Output the [x, y] coordinate of the center of the cell containing the given text.  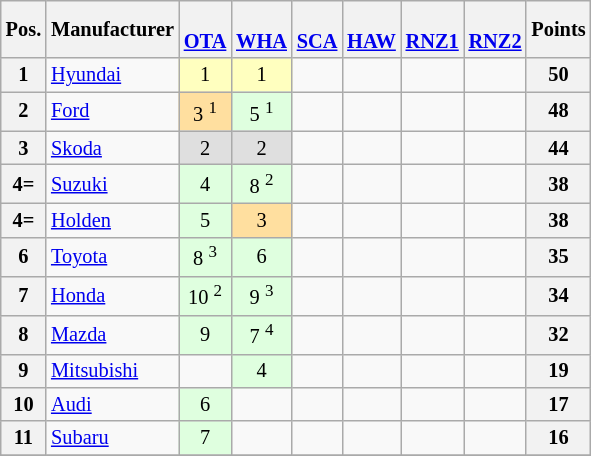
17 [558, 404]
RNZ2 [496, 29]
9 3 [262, 296]
SCA [317, 29]
Suzuki [112, 184]
Audi [112, 404]
5 1 [262, 112]
HAW [371, 29]
WHA [262, 29]
32 [558, 334]
7 4 [262, 334]
16 [558, 438]
34 [558, 296]
Hyundai [112, 75]
8 3 [205, 256]
10 2 [205, 296]
3 1 [205, 112]
50 [558, 75]
Mazda [112, 334]
11 [24, 438]
Holden [112, 220]
Honda [112, 296]
10 [24, 404]
8 [24, 334]
Skoda [112, 148]
8 2 [262, 184]
Pos. [24, 29]
48 [558, 112]
19 [558, 371]
Subaru [112, 438]
OTA [205, 29]
Manufacturer [112, 29]
Ford [112, 112]
RNZ1 [432, 29]
44 [558, 148]
Toyota [112, 256]
5 [205, 220]
35 [558, 256]
Mitsubishi [112, 371]
Points [558, 29]
